Extract the (x, y) coordinate from the center of the cell holding the provided text.  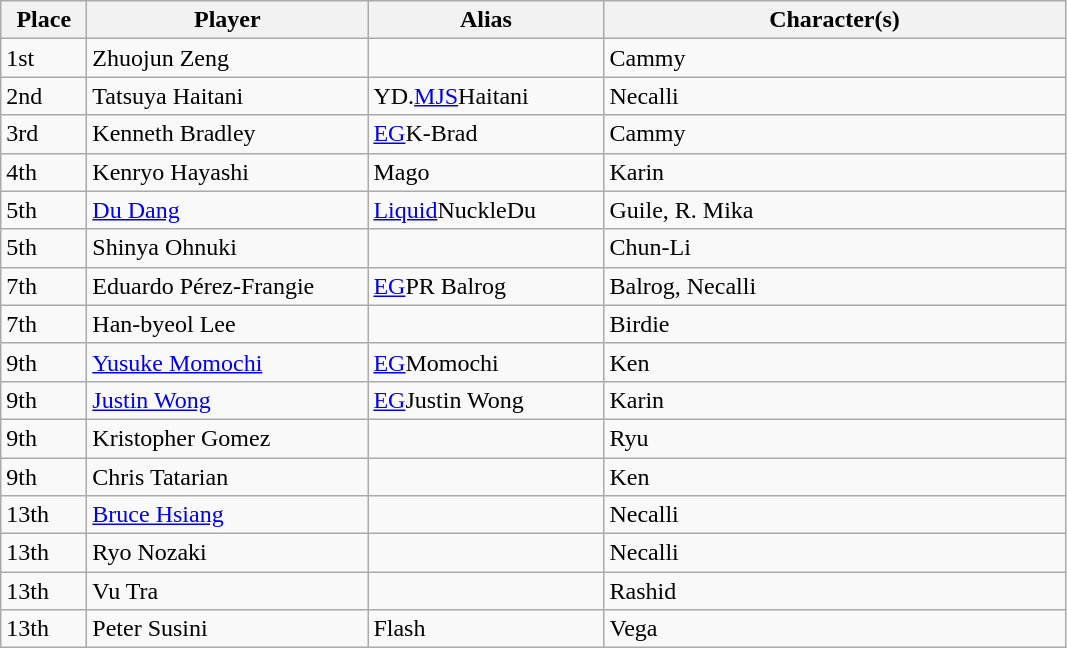
Bruce Hsiang (228, 515)
YD.MJSHaitani (486, 96)
EGPR Balrog (486, 286)
Vu Tra (228, 591)
Chun-Li (834, 248)
EGJustin Wong (486, 400)
Vega (834, 629)
Mago (486, 172)
Kenneth Bradley (228, 134)
Birdie (834, 324)
1st (44, 58)
Kristopher Gomez (228, 438)
Ryo Nozaki (228, 553)
EGMomochi (486, 362)
LiquidNuckleDu (486, 210)
Guile, R. Mika (834, 210)
3rd (44, 134)
Tatsuya Haitani (228, 96)
Peter Susini (228, 629)
Place (44, 20)
Character(s) (834, 20)
Yusuke Momochi (228, 362)
Balrog, Necalli (834, 286)
Rashid (834, 591)
Du Dang (228, 210)
Chris Tatarian (228, 477)
Eduardo Pérez-Frangie (228, 286)
Justin Wong (228, 400)
Flash (486, 629)
Player (228, 20)
Zhuojun Zeng (228, 58)
2nd (44, 96)
4th (44, 172)
Han-byeol Lee (228, 324)
Kenryo Hayashi (228, 172)
EGK-Brad (486, 134)
Ryu (834, 438)
Shinya Ohnuki (228, 248)
Alias (486, 20)
